For the text-containing cell, return its midpoint in [x, y] coordinate format. 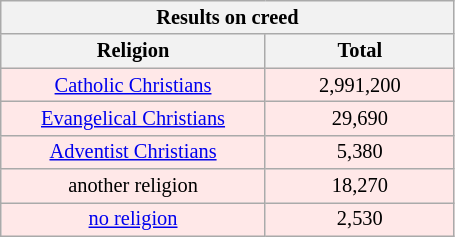
5,380 [360, 152]
2,991,200 [360, 85]
no religion [134, 219]
Evangelical Christians [134, 118]
Adventist Christians [134, 152]
29,690 [360, 118]
Total [360, 51]
Religion [134, 51]
Catholic Christians [134, 85]
2,530 [360, 219]
another religion [134, 186]
18,270 [360, 186]
Results on creed [228, 17]
